Locate the cell with the specified text and output its [x, y] center coordinate. 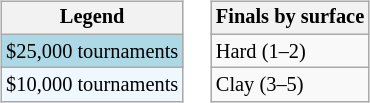
$10,000 tournaments [92, 85]
Finals by surface [290, 18]
Hard (1–2) [290, 51]
Legend [92, 18]
Clay (3–5) [290, 85]
$25,000 tournaments [92, 51]
